Extract the (X, Y) coordinate from the center of the cell holding the provided text.  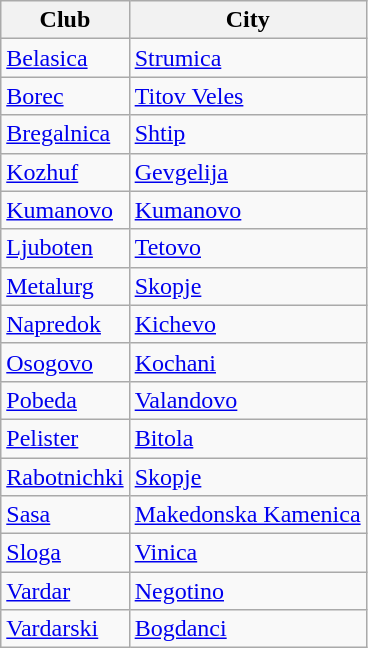
Kozhuf (65, 172)
Negotino (248, 591)
Metalurg (65, 286)
Sloga (65, 553)
Titov Veles (248, 96)
Bitola (248, 438)
Vinica (248, 553)
Kichevo (248, 324)
Bogdanci (248, 629)
Valandovo (248, 400)
Shtip (248, 134)
Gevgelija (248, 172)
Pelister (65, 438)
Borec (65, 96)
Makedonska Kamenica (248, 515)
Napredok (65, 324)
Sasa (65, 515)
Strumica (248, 58)
Rabotnichki (65, 477)
Kochani (248, 362)
Vardar (65, 591)
Ljuboten (65, 248)
Club (65, 20)
Belasica (65, 58)
City (248, 20)
Osogovo (65, 362)
Tetovo (248, 248)
Bregalnica (65, 134)
Vardarski (65, 629)
Pobeda (65, 400)
